Find where the given text appears and provide that cell's center as [X, Y] coordinate. 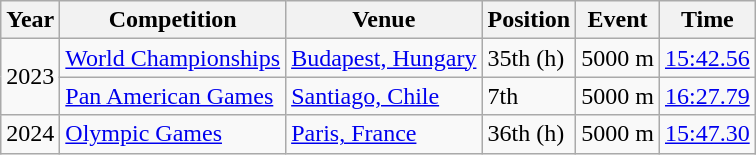
36th (h) [529, 134]
Pan American Games [173, 96]
2023 [30, 77]
7th [529, 96]
35th (h) [529, 58]
Time [707, 20]
Olympic Games [173, 134]
Budapest, Hungary [384, 58]
Venue [384, 20]
15:47.30 [707, 134]
Event [618, 20]
Santiago, Chile [384, 96]
Paris, France [384, 134]
15:42.56 [707, 58]
Position [529, 20]
2024 [30, 134]
Competition [173, 20]
Year [30, 20]
World Championships [173, 58]
16:27.79 [707, 96]
